Find where the given text appears and provide that cell's center as (X, Y) coordinate. 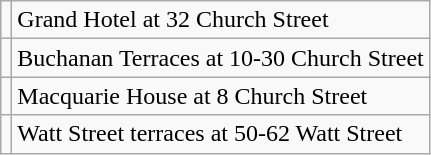
Grand Hotel at 32 Church Street (220, 20)
Buchanan Terraces at 10-30 Church Street (220, 58)
Watt Street terraces at 50-62 Watt Street (220, 134)
Macquarie House at 8 Church Street (220, 96)
